Return (X, Y) of the center of cell containing provided text 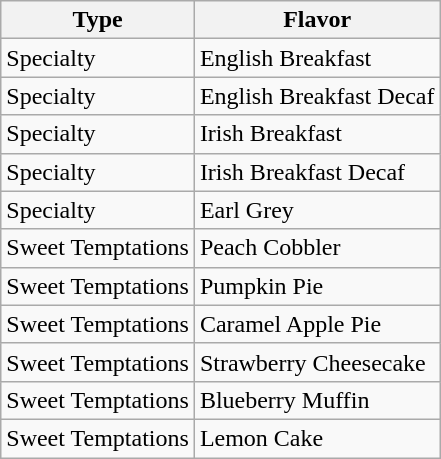
Peach Cobbler (317, 248)
English Breakfast (317, 58)
Caramel Apple Pie (317, 324)
Earl Grey (317, 210)
Flavor (317, 20)
Pumpkin Pie (317, 286)
Strawberry Cheesecake (317, 362)
English Breakfast Decaf (317, 96)
Lemon Cake (317, 438)
Irish Breakfast Decaf (317, 172)
Irish Breakfast (317, 134)
Blueberry Muffin (317, 400)
Type (98, 20)
